Capture the cell that displays the provided text and extract its [x, y] central coordinate. 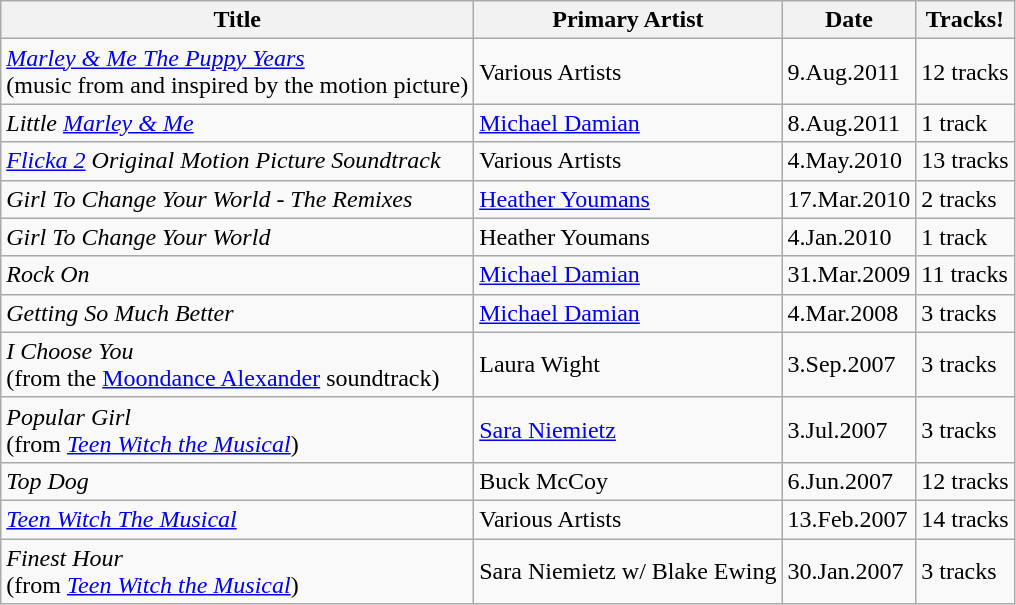
2 tracks [965, 199]
4.Mar.2008 [849, 313]
I Choose You (from the Moondance Alexander soundtrack) [238, 364]
Girl To Change Your World - The Remixes [238, 199]
Girl To Change Your World [238, 237]
3.Jul.2007 [849, 430]
31.Mar.2009 [849, 275]
Sara Niemietz [628, 430]
Title [238, 20]
Top Dog [238, 481]
4.Jan.2010 [849, 237]
Getting So Much Better [238, 313]
14 tracks [965, 519]
13.Feb.2007 [849, 519]
8.Aug.2011 [849, 123]
Rock On [238, 275]
3.Sep.2007 [849, 364]
Sara Niemietz w/ Blake Ewing [628, 570]
6.Jun.2007 [849, 481]
Teen Witch The Musical [238, 519]
30.Jan.2007 [849, 570]
Date [849, 20]
Laura Wight [628, 364]
Marley & Me The Puppy Years (music from and inspired by the motion picture) [238, 72]
4.May.2010 [849, 161]
17.Mar.2010 [849, 199]
Buck McCoy [628, 481]
Tracks! [965, 20]
Little Marley & Me [238, 123]
Primary Artist [628, 20]
Flicka 2 Original Motion Picture Soundtrack [238, 161]
Finest Hour (from Teen Witch the Musical) [238, 570]
9.Aug.2011 [849, 72]
13 tracks [965, 161]
11 tracks [965, 275]
Popular Girl (from Teen Witch the Musical) [238, 430]
